Return [x, y] of the center of cell containing provided text 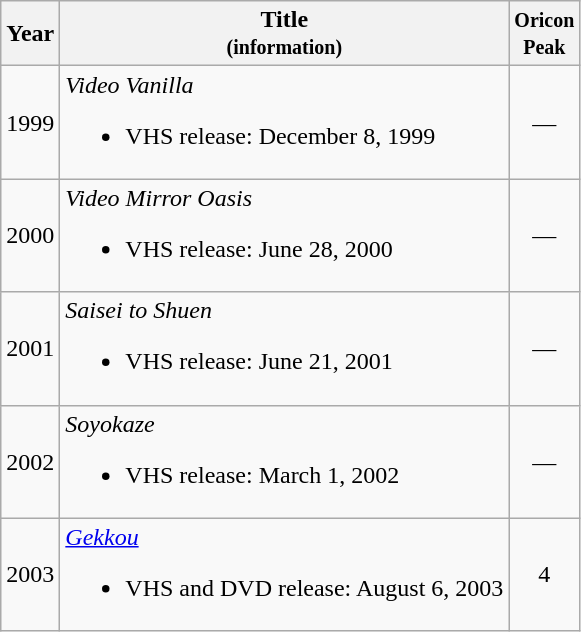
Video Mirror OasisVHS release: June 28, 2000 [284, 236]
2000 [30, 236]
4 [544, 574]
2003 [30, 574]
2002 [30, 462]
GekkouVHS and DVD release: August 6, 2003 [284, 574]
Saisei to ShuenVHS release: June 21, 2001 [284, 348]
SoyokazeVHS release: March 1, 2002 [284, 462]
2001 [30, 348]
Title(information) [284, 34]
1999 [30, 122]
OriconPeak [544, 34]
Video VanillaVHS release: December 8, 1999 [284, 122]
Year [30, 34]
